Scan for the cell matching the given text and deliver its (X, Y) coordinate at center. 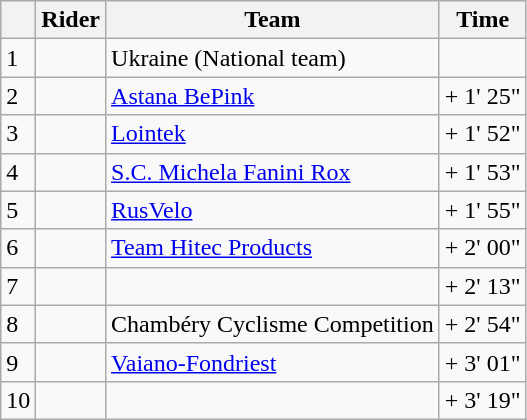
S.C. Michela Fanini Rox (273, 172)
+ 3' 19" (482, 400)
RusVelo (273, 210)
+ 3' 01" (482, 362)
7 (18, 286)
6 (18, 248)
Ukraine (National team) (273, 58)
8 (18, 324)
Vaiano-Fondriest (273, 362)
+ 2' 54" (482, 324)
Team Hitec Products (273, 248)
+ 1' 53" (482, 172)
3 (18, 134)
Chambéry Cyclisme Competition (273, 324)
1 (18, 58)
+ 2' 00" (482, 248)
2 (18, 96)
10 (18, 400)
+ 2' 13" (482, 286)
+ 1' 25" (482, 96)
Lointek (273, 134)
Rider (71, 20)
4 (18, 172)
Time (482, 20)
+ 1' 55" (482, 210)
Astana BePink (273, 96)
Team (273, 20)
5 (18, 210)
+ 1' 52" (482, 134)
9 (18, 362)
